Locate the cell with the specified text and output its (X, Y) center coordinate. 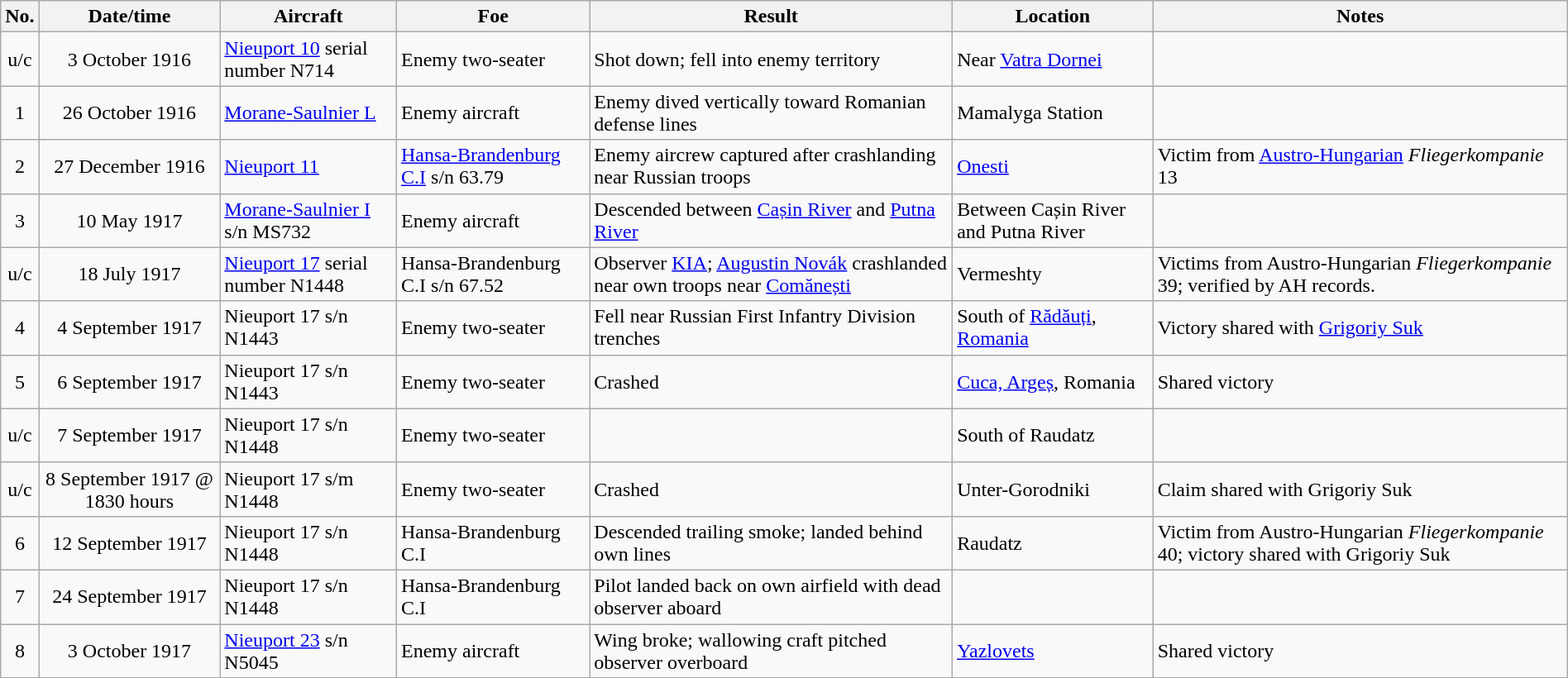
Unter-Gorodniki (1054, 489)
3 October 1916 (129, 60)
Cuca, Argeș, Romania (1054, 382)
6 September 1917 (129, 382)
Observer KIA; Augustin Novák crashlanded near own troops near Comănești (771, 275)
Yazlovets (1054, 650)
Mamalyga Station (1054, 112)
Shot down; fell into enemy territory (771, 60)
Victim from Austro-Hungarian Fliegerkompanie 13 (1360, 167)
Location (1054, 17)
Aircraft (308, 17)
Claim shared with Grigoriy Suk (1360, 489)
3 October 1917 (129, 650)
18 July 1917 (129, 275)
1 (20, 112)
Vermeshty (1054, 275)
South of Raudatz (1054, 435)
Raudatz (1054, 542)
Descended trailing smoke; landed behind own lines (771, 542)
10 May 1917 (129, 220)
2 (20, 167)
Enemy aircrew captured after crashlanding near Russian troops (771, 167)
Victory shared with Grigoriy Suk (1360, 327)
3 (20, 220)
Morane-Saulnier I s/n MS732 (308, 220)
Result (771, 17)
Nieuport 17 s/m N1448 (308, 489)
5 (20, 382)
Wing broke; wallowing craft pitched observer overboard (771, 650)
Nieuport 11 (308, 167)
Enemy dived vertically toward Romanian defense lines (771, 112)
8 September 1917 @ 1830 hours (129, 489)
4 September 1917 (129, 327)
Pilot landed back on own airfield with dead observer aboard (771, 597)
Hansa-Brandenburg C.I s/n 67.52 (493, 275)
No. (20, 17)
Victim from Austro-Hungarian Fliegerkompanie 40; victory shared with Grigoriy Suk (1360, 542)
Between Cașin River and Putna River (1054, 220)
Nieuport 10 serial number N714 (308, 60)
24 September 1917 (129, 597)
Victims from Austro-Hungarian Fliegerkompanie 39; verified by AH records. (1360, 275)
26 October 1916 (129, 112)
Notes (1360, 17)
7 September 1917 (129, 435)
7 (20, 597)
South of Rădăuți, Romania (1054, 327)
Nieuport 17 serial number N1448 (308, 275)
Hansa-Brandenburg C.I s/n 63.79 (493, 167)
12 September 1917 (129, 542)
8 (20, 650)
Onesti (1054, 167)
Morane-Saulnier L (308, 112)
Date/time (129, 17)
Descended between Cașin River and Putna River (771, 220)
27 December 1916 (129, 167)
Nieuport 23 s/n N5045 (308, 650)
4 (20, 327)
Foe (493, 17)
Fell near Russian First Infantry Division trenches (771, 327)
6 (20, 542)
Near Vatra Dornei (1054, 60)
